Provide the (X, Y) coordinate of the cell's center where the given text is located.  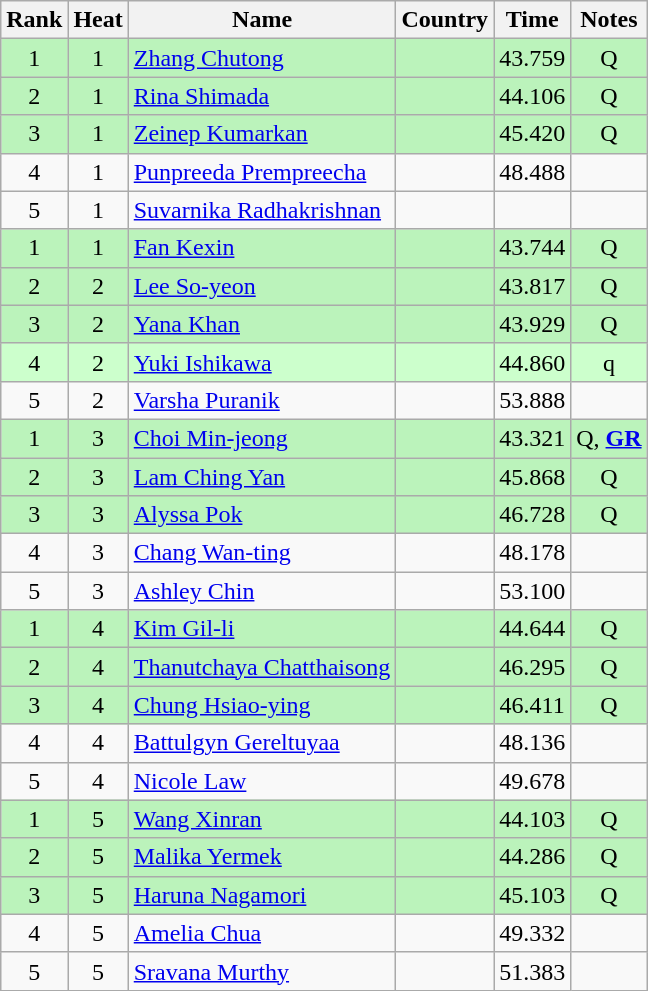
Battulgyn Gereltuyaa (262, 743)
Name (262, 20)
Nicole Law (262, 781)
Rank (34, 20)
Wang Xinran (262, 819)
Amelia Chua (262, 933)
46.295 (532, 667)
Chung Hsiao-ying (262, 705)
45.103 (532, 895)
49.678 (532, 781)
48.488 (532, 172)
45.420 (532, 134)
51.383 (532, 971)
Country (445, 20)
Yuki Ishikawa (262, 362)
43.321 (532, 438)
Q, GR (609, 438)
46.728 (532, 515)
Varsha Puranik (262, 400)
53.888 (532, 400)
48.178 (532, 553)
46.411 (532, 705)
48.136 (532, 743)
Lam Ching Yan (262, 477)
Chang Wan-ting (262, 553)
q (609, 362)
49.332 (532, 933)
Time (532, 20)
Notes (609, 20)
43.759 (532, 58)
Zeinep Kumarkan (262, 134)
Lee So-yeon (262, 286)
Ashley Chin (262, 591)
44.103 (532, 819)
43.817 (532, 286)
Rina Shimada (262, 96)
44.644 (532, 629)
Haruna Nagamori (262, 895)
Fan Kexin (262, 248)
Sravana Murthy (262, 971)
43.744 (532, 248)
Heat (98, 20)
45.868 (532, 477)
43.929 (532, 324)
Thanutchaya Chatthaisong (262, 667)
Kim Gil-li (262, 629)
44.286 (532, 857)
Yana Khan (262, 324)
Choi Min-jeong (262, 438)
Suvarnika Radhakrishnan (262, 210)
Alyssa Pok (262, 515)
Malika Yermek (262, 857)
44.106 (532, 96)
Punpreeda Prempreecha (262, 172)
44.860 (532, 362)
53.100 (532, 591)
Zhang Chutong (262, 58)
